Return the [x, y] coordinate for the center point of the cell that contains the specified text.  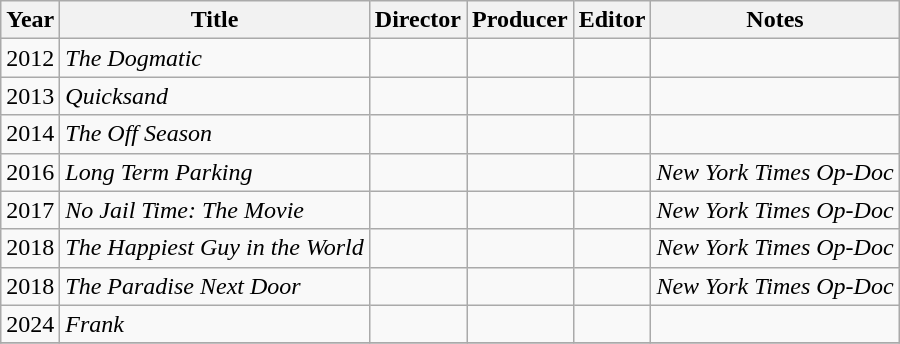
2013 [30, 96]
Director [418, 20]
The Happiest Guy in the World [214, 248]
Quicksand [214, 96]
No Jail Time: The Movie [214, 210]
Producer [520, 20]
Long Term Parking [214, 172]
The Dogmatic [214, 58]
2017 [30, 210]
2014 [30, 134]
The Paradise Next Door [214, 286]
Editor [612, 20]
Frank [214, 324]
2016 [30, 172]
2012 [30, 58]
The Off Season [214, 134]
2024 [30, 324]
Notes [775, 20]
Title [214, 20]
Year [30, 20]
